For the text-containing cell, return its midpoint in (X, Y) coordinate format. 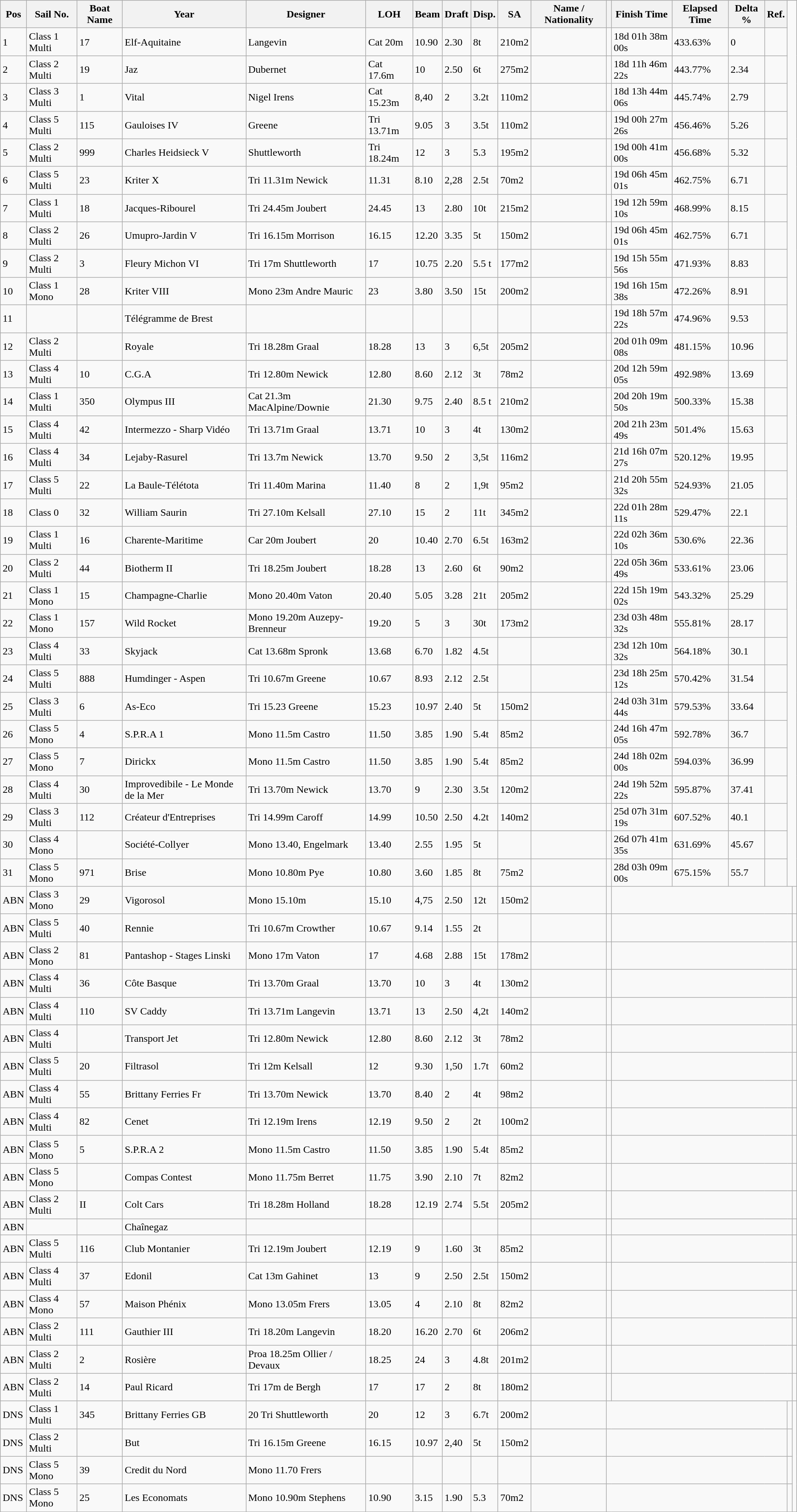
Mono 23m Andre Mauric (306, 291)
18d 01h 38m 00s (642, 42)
Mono 15.10m (306, 900)
3.35 (456, 236)
Pos (14, 14)
Year (184, 14)
345m2 (515, 512)
2,40 (456, 1443)
675.15% (700, 872)
564.18% (700, 651)
456.68% (700, 152)
44 (100, 568)
Charente-Maritime (184, 540)
William Saurin (184, 512)
Skyjack (184, 651)
Mono 20.40m Vaton (306, 596)
1.95 (456, 845)
Car 20m Joubert (306, 540)
18d 13h 44m 06s (642, 97)
11 (14, 318)
20 Tri Shuttleworth (306, 1415)
594.03% (700, 762)
8.83 (747, 263)
2.55 (427, 845)
Improvedibile - Le Monde de la Mer (184, 789)
Gauloises IV (184, 125)
Télégramme de Brest (184, 318)
456.46% (700, 125)
57 (100, 1304)
Mono 13.05m Frers (306, 1304)
8.5 t (485, 402)
2.88 (456, 956)
19.95 (747, 457)
Tri 18.25m Joubert (306, 568)
6.7t (485, 1415)
524.93% (700, 485)
32 (100, 512)
9.30 (427, 1066)
S.P.R.A 2 (184, 1149)
3.28 (456, 596)
Tri 12.19m Joubert (306, 1249)
21t (485, 596)
La Baule-Télétota (184, 485)
0 (747, 42)
Cat 13.68m Spronk (306, 651)
Tri 18.20m Langevin (306, 1332)
19d 12h 59m 10s (642, 208)
468.99% (700, 208)
481.15% (700, 346)
21.05 (747, 485)
Shuttleworth (306, 152)
II (100, 1204)
3.80 (427, 291)
180m2 (515, 1387)
40.1 (747, 817)
595.87% (700, 789)
Jacques-Ribourel (184, 208)
631.69% (700, 845)
1.55 (456, 928)
Class 3 Mono (52, 900)
Tri 11.31m Newick (306, 180)
Intermezzo - Sharp Vidéo (184, 430)
Mono 13.40, Engelmark (306, 845)
Club Montanier (184, 1249)
Greene (306, 125)
Tri 12.19m Irens (306, 1122)
Rosière (184, 1359)
4,2t (485, 1011)
60m2 (515, 1066)
Finish Time (642, 14)
20d 20h 19m 50s (642, 402)
3.60 (427, 872)
177m2 (515, 263)
1,9t (485, 485)
10.40 (427, 540)
22.1 (747, 512)
Mono 10.90m Stephens (306, 1498)
2.20 (456, 263)
15.63 (747, 430)
22.36 (747, 540)
9.14 (427, 928)
15.10 (389, 900)
Côte Basque (184, 983)
28.17 (747, 623)
95m2 (515, 485)
Dubernet (306, 70)
22d 05h 36m 49s (642, 568)
Pantashop - Stages Linski (184, 956)
36.99 (747, 762)
579.53% (700, 706)
110 (100, 1011)
3.2t (485, 97)
9.05 (427, 125)
Tri 27.10m Kelsall (306, 512)
Proa 18.25m Ollier / Devaux (306, 1359)
Tri 14.99m Caroff (306, 817)
33 (100, 651)
Tri 17m Shuttleworth (306, 263)
6.5t (485, 540)
21d 16h 07m 27s (642, 457)
Brittany Ferries Fr (184, 1094)
11.75 (389, 1177)
570.42% (700, 678)
Les Economats (184, 1498)
5.05 (427, 596)
Transport Jet (184, 1038)
14.99 (389, 817)
5.32 (747, 152)
90m2 (515, 568)
555.81% (700, 623)
21 (14, 596)
10.50 (427, 817)
8.10 (427, 180)
1.85 (456, 872)
Nigel Irens (306, 97)
18d 11h 46m 22s (642, 70)
7t (485, 1177)
Mono 10.80m Pye (306, 872)
471.93% (700, 263)
36.7 (747, 734)
120m2 (515, 789)
SA (515, 14)
Cat 20m (389, 42)
28d 03h 09m 00s (642, 872)
Tri 17m de Bergh (306, 1387)
492.98% (700, 374)
Colt Cars (184, 1204)
13.69 (747, 374)
Name / Nationality (569, 14)
10.96 (747, 346)
Gauthier III (184, 1332)
1.7t (485, 1066)
Mono 11.70 Frers (306, 1470)
501.4% (700, 430)
23.06 (747, 568)
5.26 (747, 125)
Olympus III (184, 402)
8.15 (747, 208)
23d 03h 48m 32s (642, 623)
1.60 (456, 1249)
Cenet (184, 1122)
11.40 (389, 485)
Elapsed Time (700, 14)
Tri 13.71m Graal (306, 430)
Tri 13.71m Langevin (306, 1011)
26d 07h 41m 35s (642, 845)
350 (100, 402)
13.05 (389, 1304)
25.29 (747, 596)
112 (100, 817)
Fleury Michon VI (184, 263)
Beam (427, 14)
27.10 (389, 512)
23d 18h 25m 12s (642, 678)
Delta % (747, 14)
Mono 11.75m Berret (306, 1177)
20d 01h 09m 08s (642, 346)
30.1 (747, 651)
Tri 18.28m Graal (306, 346)
157 (100, 623)
31.54 (747, 678)
22d 02h 36m 10s (642, 540)
82 (100, 1122)
19d 18h 57m 22s (642, 318)
LOH (389, 14)
11.31 (389, 180)
55.7 (747, 872)
2.79 (747, 97)
Elf-Aquitaine (184, 42)
530.6% (700, 540)
Tri 13.70m Graal (306, 983)
500.33% (700, 402)
Vigorosol (184, 900)
Tri 11.40m Marina (306, 485)
Société-Collyer (184, 845)
Créateur d'Entreprises (184, 817)
533.61% (700, 568)
Ref. (776, 14)
275m2 (515, 70)
4,75 (427, 900)
S.P.R.A 1 (184, 734)
Chaînegaz (184, 1227)
Draft (456, 14)
Cat 15.23m (389, 97)
Sail No. (52, 14)
2,28 (456, 180)
15.38 (747, 402)
31 (14, 872)
18.20 (389, 1332)
24d 18h 02m 00s (642, 762)
Biotherm II (184, 568)
Tri 18.24m (389, 152)
But (184, 1443)
2.34 (747, 70)
543.32% (700, 596)
45.67 (747, 845)
Edonil (184, 1277)
215m2 (515, 208)
5.5 t (485, 263)
Mono 19.20m Auzepy-Brenneur (306, 623)
Class 0 (52, 512)
20d 12h 59m 05s (642, 374)
2.60 (456, 568)
Tri 24.45m Joubert (306, 208)
4.5t (485, 651)
Kriter VIII (184, 291)
178m2 (515, 956)
971 (100, 872)
15.23 (389, 706)
Maison Phénix (184, 1304)
Brittany Ferries GB (184, 1415)
19d 00h 41m 00s (642, 152)
Lejaby-Rasurel (184, 457)
22d 15h 19m 02s (642, 596)
520.12% (700, 457)
Tri 16.15m Greene (306, 1443)
16.20 (427, 1332)
42 (100, 430)
75m2 (515, 872)
888 (100, 678)
173m2 (515, 623)
34 (100, 457)
4.2t (485, 817)
8,40 (427, 97)
24d 03h 31m 44s (642, 706)
Paul Ricard (184, 1387)
Tri 13.71m (389, 125)
999 (100, 152)
Rennie (184, 928)
8.93 (427, 678)
13.40 (389, 845)
Mono 17m Vaton (306, 956)
Tri 12m Kelsall (306, 1066)
98m2 (515, 1094)
163m2 (515, 540)
36 (100, 983)
195m2 (515, 152)
19d 00h 27m 26s (642, 125)
Cat 21.3m MacAlpine/Downie (306, 402)
Jaz (184, 70)
Humdinger - Aspen (184, 678)
22d 01h 28m 11s (642, 512)
443.77% (700, 70)
Cat 13m Gahinet (306, 1277)
345 (100, 1415)
30t (485, 623)
529.47% (700, 512)
592.78% (700, 734)
24.45 (389, 208)
Credit du Nord (184, 1470)
81 (100, 956)
Umupro-Jardin V (184, 236)
6.70 (427, 651)
8.91 (747, 291)
Tri 15.23 Greene (306, 706)
Compas Contest (184, 1177)
Brise (184, 872)
Tri 10.67m Greene (306, 678)
C.G.A (184, 374)
2.74 (456, 1204)
474.96% (700, 318)
433.63% (700, 42)
Tri 13.7m Newick (306, 457)
116 (100, 1249)
19d 16h 15m 38s (642, 291)
24d 19h 52m 22s (642, 789)
8.40 (427, 1094)
21.30 (389, 402)
10.80 (389, 872)
Royale (184, 346)
3.15 (427, 1498)
23d 12h 10m 32s (642, 651)
12t (485, 900)
9.75 (427, 402)
Champagne-Charlie (184, 596)
Cat 17.6m (389, 70)
607.52% (700, 817)
116m2 (515, 457)
2.80 (456, 208)
10.75 (427, 263)
Kriter X (184, 180)
SV Caddy (184, 1011)
9.53 (747, 318)
13.68 (389, 651)
Class 2 Mono (52, 956)
37 (100, 1277)
24d 16h 47m 05s (642, 734)
Designer (306, 14)
12.20 (427, 236)
472.26% (700, 291)
445.74% (700, 97)
3.50 (456, 291)
10t (485, 208)
Langevin (306, 42)
Tri 16.15m Morrison (306, 236)
20.40 (389, 596)
39 (100, 1470)
1.82 (456, 651)
As-Eco (184, 706)
6,5t (485, 346)
Disp. (485, 14)
18.25 (389, 1359)
Tri 18.28m Holland (306, 1204)
27 (14, 762)
20d 21h 23m 49s (642, 430)
111 (100, 1332)
Tri 10.67m Crowther (306, 928)
206m2 (515, 1332)
4.8t (485, 1359)
25d 07h 31m 19s (642, 817)
115 (100, 125)
55 (100, 1094)
5.5t (485, 1204)
Wild Rocket (184, 623)
3.90 (427, 1177)
1,50 (456, 1066)
40 (100, 928)
Dirickx (184, 762)
3,5t (485, 457)
201m2 (515, 1359)
4.68 (427, 956)
33.64 (747, 706)
Filtrasol (184, 1066)
Charles Heidsieck V (184, 152)
37.41 (747, 789)
100m2 (515, 1122)
Boat Name (100, 14)
11t (485, 512)
19.20 (389, 623)
19d 15h 55m 56s (642, 263)
21d 20h 55m 32s (642, 485)
Vital (184, 97)
